Determine the (x, y) coordinate at the center of the cell enclosing the given text.  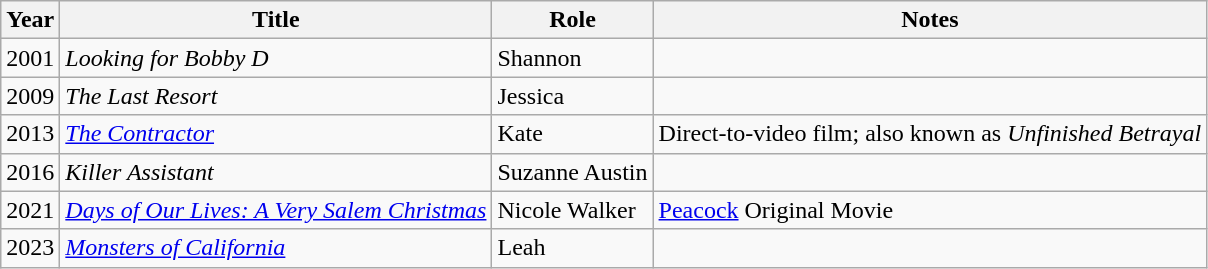
Role (572, 20)
2016 (30, 172)
2021 (30, 210)
The Last Resort (276, 96)
Year (30, 20)
Killer Assistant (276, 172)
2013 (30, 134)
Looking for Bobby D (276, 58)
Direct-to-video film; also known as Unfinished Betrayal (930, 134)
Peacock Original Movie (930, 210)
The Contractor (276, 134)
Shannon (572, 58)
Nicole Walker (572, 210)
Suzanne Austin (572, 172)
Leah (572, 248)
Monsters of California (276, 248)
2023 (30, 248)
2001 (30, 58)
2009 (30, 96)
Jessica (572, 96)
Days of Our Lives: A Very Salem Christmas (276, 210)
Kate (572, 134)
Title (276, 20)
Notes (930, 20)
